Determine the (X, Y) coordinate at the center of the cell enclosing the given text.  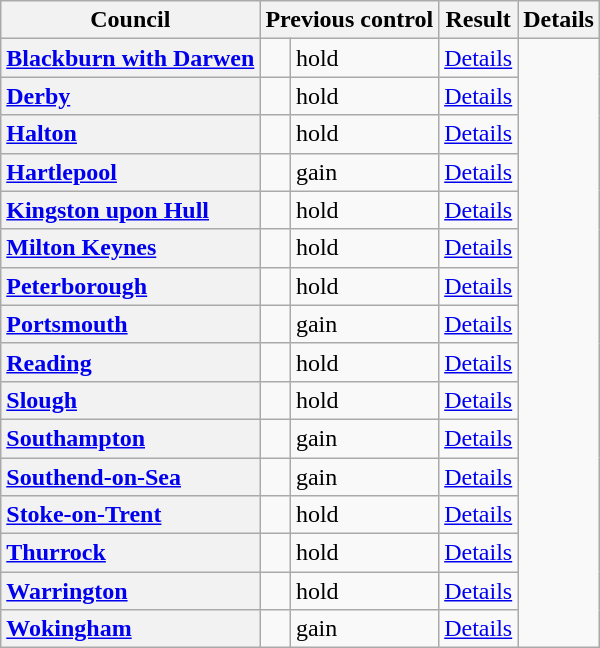
Slough (130, 400)
Wokingham (130, 629)
Warrington (130, 591)
Stoke-on-Trent (130, 515)
Blackburn with Darwen (130, 58)
Derby (130, 96)
Hartlepool (130, 172)
Result (478, 20)
Southampton (130, 438)
Reading (130, 362)
Thurrock (130, 553)
Council (130, 20)
Portsmouth (130, 324)
Peterborough (130, 286)
Kingston upon Hull (130, 210)
Milton Keynes (130, 248)
Southend-on-Sea (130, 477)
Previous control (350, 20)
Halton (130, 134)
